Locate the cell with the specified text and output its (X, Y) center coordinate. 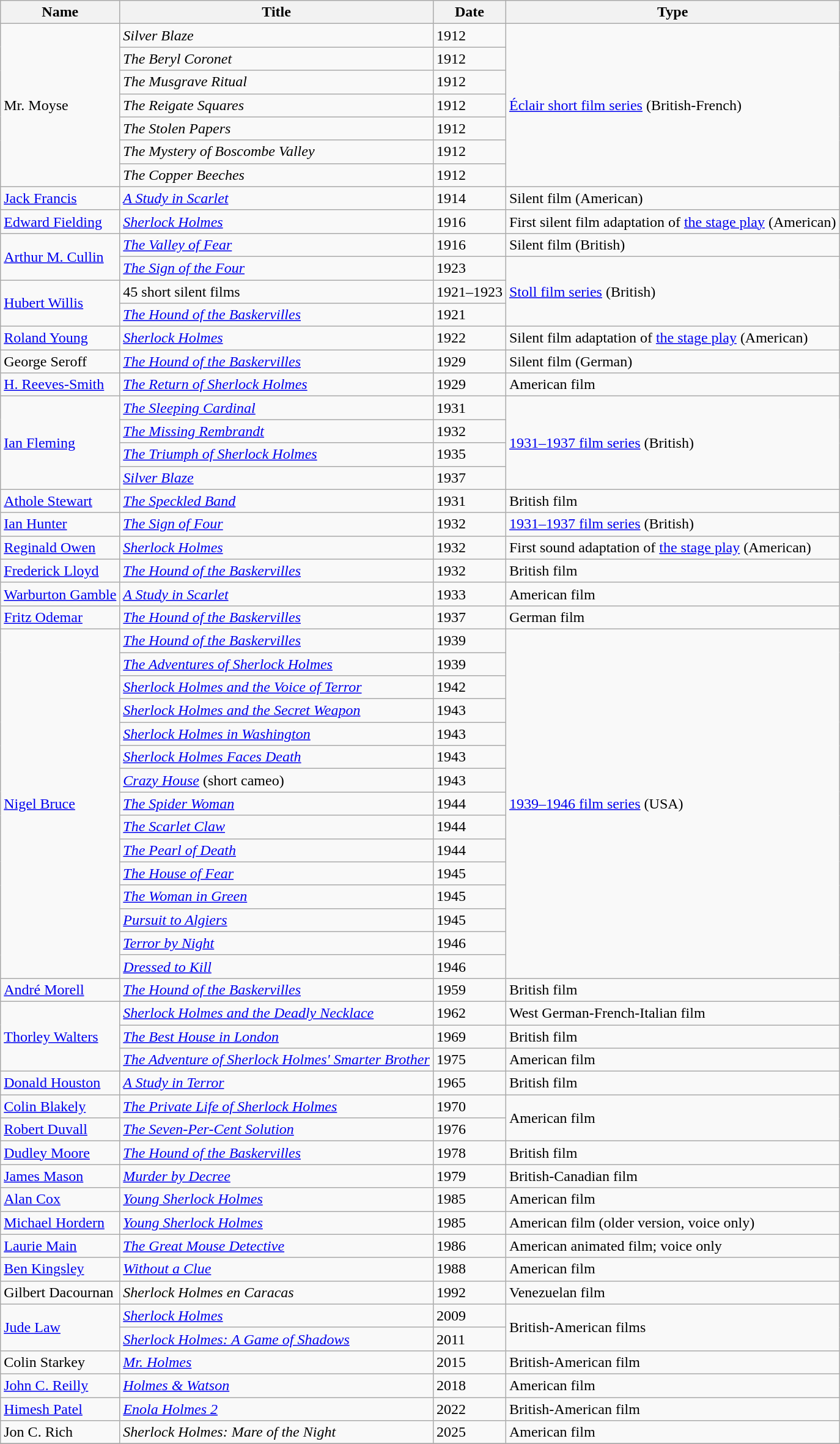
Michael Hordern (60, 1223)
Athole Stewart (60, 501)
The Triumph of Sherlock Holmes (276, 454)
2025 (470, 1432)
First silent film adaptation of the stage play (American) (672, 221)
2009 (470, 1316)
1962 (470, 1013)
The Sign of the Four (276, 268)
Gilbert Dacournan (60, 1292)
1923 (470, 268)
1921–1923 (470, 292)
British-Canadian film (672, 1176)
André Morell (60, 990)
The Scarlet Claw (276, 827)
Jack Francis (60, 198)
The Seven-Per-Cent Solution (276, 1130)
Murder by Decree (276, 1176)
Warburton Gamble (60, 594)
The Pearl of Death (276, 850)
James Mason (60, 1176)
Dudley Moore (60, 1153)
The House of Fear (276, 873)
2022 (470, 1409)
Crazy House (short cameo) (276, 780)
1959 (470, 990)
The Missing Rembrandt (276, 431)
The Spider Woman (276, 804)
Sherlock Holmes and the Secret Weapon (276, 711)
The Valley of Fear (276, 245)
Ian Fleming (60, 443)
2018 (470, 1385)
Donald Houston (60, 1083)
First sound adaptation of the stage play (American) (672, 547)
German film (672, 617)
Sherlock Holmes: A Game of Shadows (276, 1339)
Colin Blakely (60, 1106)
Sherlock Holmes Faces Death (276, 757)
2015 (470, 1362)
Title (276, 12)
Sherlock Holmes: Mare of the Night (276, 1432)
1933 (470, 594)
1976 (470, 1130)
George Seroff (60, 361)
The Musgrave Ritual (276, 82)
1921 (470, 315)
The Great Mouse Detective (276, 1246)
1914 (470, 198)
Robert Duvall (60, 1130)
45 short silent films (276, 292)
Frederick Lloyd (60, 571)
The Speckled Band (276, 501)
A Study in Terror (276, 1083)
Enola Holmes 2 (276, 1409)
Venezuelan film (672, 1292)
Sherlock Holmes and the Voice of Terror (276, 687)
The Copper Beeches (276, 175)
The Best House in London (276, 1037)
Name (60, 12)
1939–1946 film series (USA) (672, 804)
Hubert Willis (60, 303)
West German-French-Italian film (672, 1013)
Holmes & Watson (276, 1385)
The Sleeping Cardinal (276, 408)
The Woman in Green (276, 897)
1988 (470, 1269)
American animated film; voice only (672, 1246)
1969 (470, 1037)
2011 (470, 1339)
1965 (470, 1083)
1975 (470, 1060)
Laurie Main (60, 1246)
Edward Fielding (60, 221)
The Beryl Coronet (276, 59)
1992 (470, 1292)
Date (470, 12)
Jude Law (60, 1327)
1922 (470, 338)
Silent film (British) (672, 245)
American film (older version, voice only) (672, 1223)
Sherlock Holmes in Washington (276, 734)
The Mystery of Boscombe Valley (276, 152)
Silent film (German) (672, 361)
Sherlock Holmes and the Deadly Necklace (276, 1013)
British-American films (672, 1327)
1978 (470, 1153)
The Adventures of Sherlock Holmes (276, 664)
The Sign of Four (276, 524)
Himesh Patel (60, 1409)
Nigel Bruce (60, 804)
Dressed to Kill (276, 966)
Type (672, 12)
Jon C. Rich (60, 1432)
Silent film (American) (672, 198)
Alan Cox (60, 1199)
Ian Hunter (60, 524)
H. Reeves-Smith (60, 385)
Colin Starkey (60, 1362)
Arthur M. Cullin (60, 256)
Sherlock Holmes en Caracas (276, 1292)
Stoll film series (British) (672, 291)
Mr. Holmes (276, 1362)
The Adventure of Sherlock Holmes' Smarter Brother (276, 1060)
Pursuit to Algiers (276, 920)
Éclair short film series (British-French) (672, 105)
John C. Reilly (60, 1385)
Roland Young (60, 338)
Terror by Night (276, 943)
Reginald Owen (60, 547)
Silent film adaptation of the stage play (American) (672, 338)
1986 (470, 1246)
The Private Life of Sherlock Holmes (276, 1106)
Ben Kingsley (60, 1269)
The Stolen Papers (276, 128)
Thorley Walters (60, 1036)
1942 (470, 687)
1970 (470, 1106)
1935 (470, 454)
Without a Clue (276, 1269)
The Return of Sherlock Holmes (276, 385)
The Reigate Squares (276, 105)
1979 (470, 1176)
Mr. Moyse (60, 105)
Fritz Odemar (60, 617)
